Detect which cell encompasses the target text, then output its [X, Y] center coordinate. 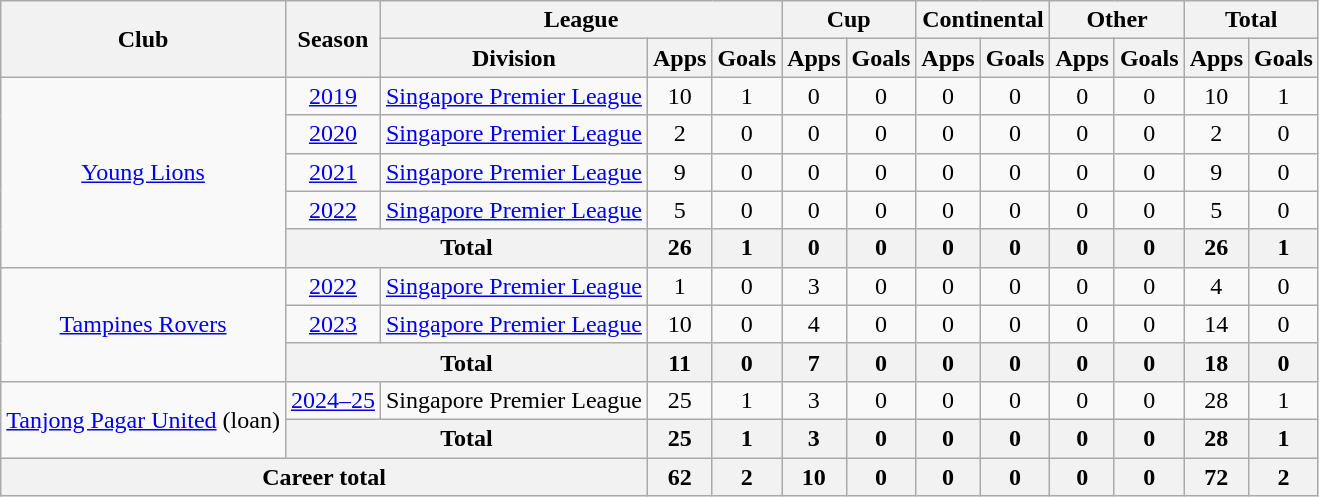
Tampines Rovers [144, 324]
Club [144, 39]
11 [679, 362]
14 [1216, 324]
2019 [332, 96]
62 [679, 477]
7 [814, 362]
Tanjong Pagar United (loan) [144, 419]
Career total [324, 477]
18 [1216, 362]
Division [514, 58]
Season [332, 39]
2021 [332, 172]
Other [1117, 20]
2024–25 [332, 400]
Cup [849, 20]
Young Lions [144, 172]
2023 [332, 324]
72 [1216, 477]
League [580, 20]
Continental [983, 20]
2020 [332, 134]
